For the text-containing cell, return its midpoint in (X, Y) coordinate format. 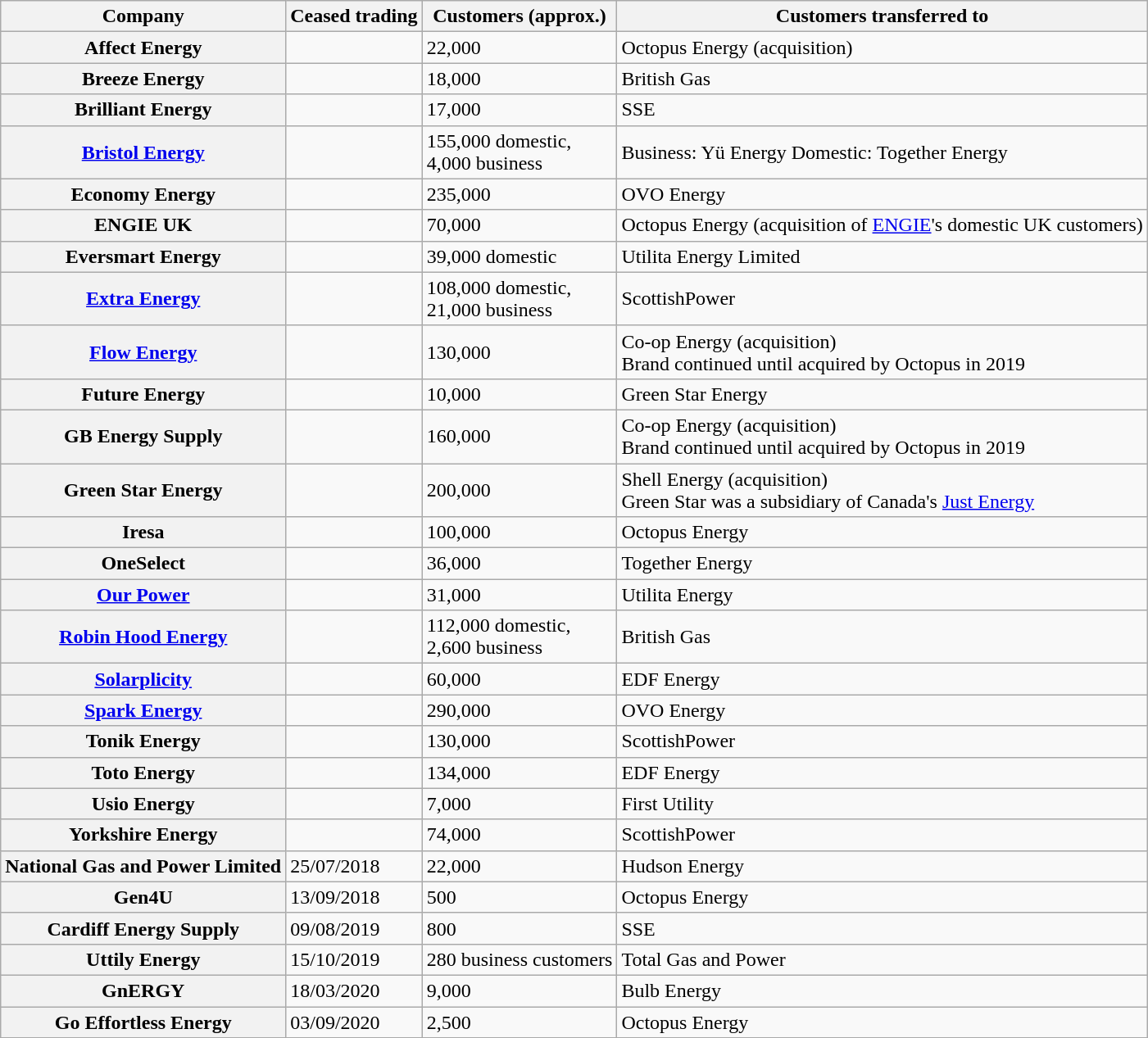
Robin Hood Energy (143, 637)
Customers (approx.) (520, 16)
18,000 (520, 79)
18/03/2020 (354, 990)
09/08/2019 (354, 928)
200,000 (520, 490)
Economy Energy (143, 194)
39,000 domestic (520, 256)
Hudson Energy (882, 866)
Usio Energy (143, 804)
Our Power (143, 595)
Uttily Energy (143, 959)
31,000 (520, 595)
Brilliant Energy (143, 110)
7,000 (520, 804)
100,000 (520, 533)
290,000 (520, 710)
Business: Yü Energy Domestic: Together Energy (882, 152)
Company (143, 16)
Cardiff Energy Supply (143, 928)
108,000 domestic,21,000 business (520, 298)
National Gas and Power Limited (143, 866)
Breeze Energy (143, 79)
Together Energy (882, 564)
15/10/2019 (354, 959)
First Utility (882, 804)
Shell Energy (acquisition)Green Star was a subsidiary of Canada's Just Energy (882, 490)
36,000 (520, 564)
GnERGY (143, 990)
800 (520, 928)
10,000 (520, 394)
235,000 (520, 194)
70,000 (520, 225)
Utilita Energy Limited (882, 256)
Affect Energy (143, 48)
2,500 (520, 1022)
Extra Energy (143, 298)
9,000 (520, 990)
03/09/2020 (354, 1022)
Iresa (143, 533)
GB Energy Supply (143, 436)
Bristol Energy (143, 152)
13/09/2018 (354, 897)
17,000 (520, 110)
Octopus Energy (acquisition) (882, 48)
Future Energy (143, 394)
60,000 (520, 679)
Octopus Energy (acquisition of ENGIE's domestic UK customers) (882, 225)
Solarplicity (143, 679)
74,000 (520, 835)
Flow Energy (143, 352)
500 (520, 897)
112,000 domestic,2,600 business (520, 637)
160,000 (520, 436)
Tonik Energy (143, 741)
134,000 (520, 773)
Customers transferred to (882, 16)
280 business customers (520, 959)
155,000 domestic,4,000 business (520, 152)
Bulb Energy (882, 990)
OneSelect (143, 564)
Utilita Energy (882, 595)
Gen4U (143, 897)
Eversmart Energy (143, 256)
ENGIE UK (143, 225)
Ceased trading (354, 16)
Go Effortless Energy (143, 1022)
Spark Energy (143, 710)
Total Gas and Power (882, 959)
Toto Energy (143, 773)
Yorkshire Energy (143, 835)
25/07/2018 (354, 866)
